From the cell containing the given text, extract its center point as [X, Y] coordinate. 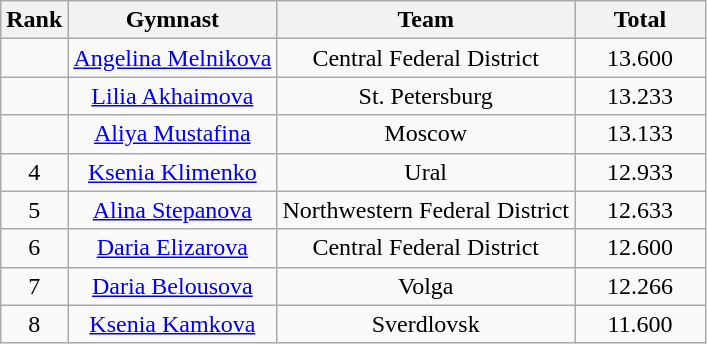
Alina Stepanova [172, 210]
Northwestern Federal District [426, 210]
Team [426, 20]
12.633 [640, 210]
Daria Belousova [172, 286]
Angelina Melnikova [172, 58]
Lilia Akhaimova [172, 96]
12.933 [640, 172]
4 [34, 172]
Daria Elizarova [172, 248]
Ksenia Klimenko [172, 172]
Rank [34, 20]
Volga [426, 286]
13.600 [640, 58]
St. Petersburg [426, 96]
7 [34, 286]
5 [34, 210]
Sverdlovsk [426, 324]
Ksenia Kamkova [172, 324]
11.600 [640, 324]
12.266 [640, 286]
Total [640, 20]
13.133 [640, 134]
Ural [426, 172]
13.233 [640, 96]
12.600 [640, 248]
Aliya Mustafina [172, 134]
8 [34, 324]
6 [34, 248]
Gymnast [172, 20]
Moscow [426, 134]
